Scan for the cell matching the given text and deliver its [x, y] coordinate at center. 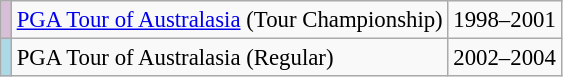
PGA Tour of Australasia (Tour Championship) [230, 20]
PGA Tour of Australasia (Regular) [230, 58]
2002–2004 [504, 58]
1998–2001 [504, 20]
